Search for the cell housing the specified text and yield its (X, Y) center coordinate. 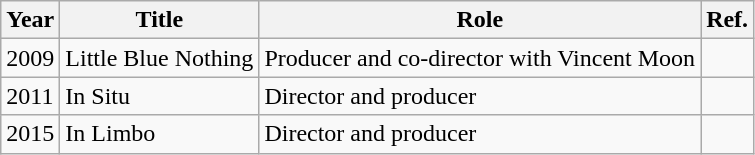
Year (30, 20)
Role (480, 20)
2011 (30, 96)
2015 (30, 134)
Little Blue Nothing (160, 58)
In Limbo (160, 134)
Producer and co-director with Vincent Moon (480, 58)
In Situ (160, 96)
Ref. (728, 20)
Title (160, 20)
2009 (30, 58)
